For the text-containing cell, return its midpoint in (x, y) coordinate format. 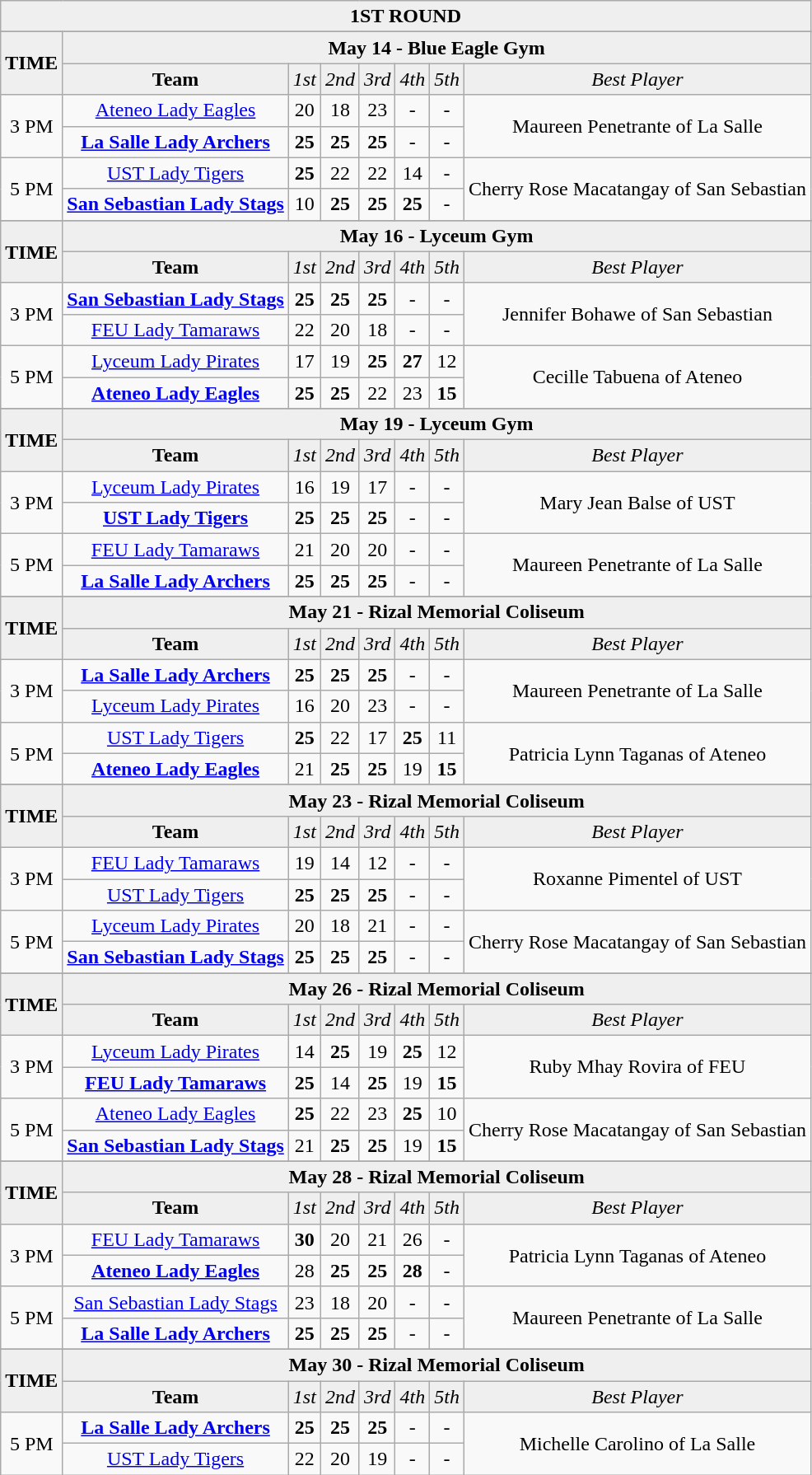
30 (305, 1239)
May 28 - Rizal Memorial Coliseum (436, 1177)
Ruby Mhay Rovira of FEU (637, 1067)
Cecille Tabuena of Ateneo (637, 377)
Mary Jean Balse of UST (637, 503)
May 16 - Lyceum Gym (436, 236)
May 19 - Lyceum Gym (436, 424)
11 (447, 737)
May 26 - Rizal Memorial Coliseum (436, 989)
Jennifer Bohawe of San Sebastian (637, 314)
Roxanne Pimentel of UST (637, 878)
May 30 - Rizal Memorial Coliseum (436, 1365)
May 14 - Blue Eagle Gym (436, 48)
27 (413, 361)
26 (413, 1239)
1ST ROUND (406, 16)
May 23 - Rizal Memorial Coliseum (436, 800)
May 21 - Rizal Memorial Coliseum (436, 612)
Michelle Carolino of La Salle (637, 1444)
